Find where the given text appears and provide that cell's center as [x, y] coordinate. 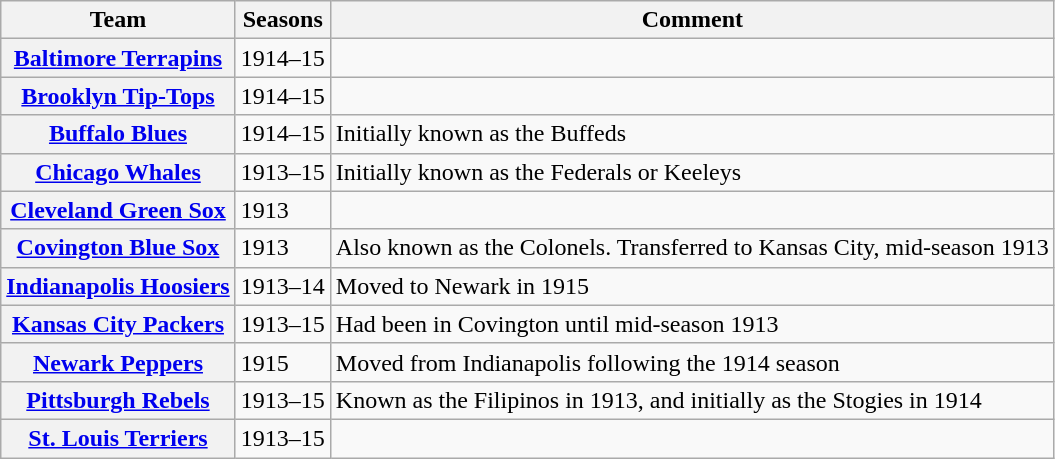
Initially known as the Federals or Keeleys [692, 172]
1913–14 [282, 286]
Kansas City Packers [118, 324]
1915 [282, 362]
Baltimore Terrapins [118, 58]
Covington Blue Sox [118, 248]
Comment [692, 20]
Newark Peppers [118, 362]
Had been in Covington until mid-season 1913 [692, 324]
Pittsburgh Rebels [118, 400]
Also known as the Colonels. Transferred to Kansas City, mid-season 1913 [692, 248]
Seasons [282, 20]
Team [118, 20]
Buffalo Blues [118, 134]
Indianapolis Hoosiers [118, 286]
Chicago Whales [118, 172]
St. Louis Terriers [118, 438]
Moved from Indianapolis following the 1914 season [692, 362]
Cleveland Green Sox [118, 210]
Initially known as the Buffeds [692, 134]
Known as the Filipinos in 1913, and initially as the Stogies in 1914 [692, 400]
Brooklyn Tip-Tops [118, 96]
Moved to Newark in 1915 [692, 286]
